Return (x, y) of the center of cell containing provided text 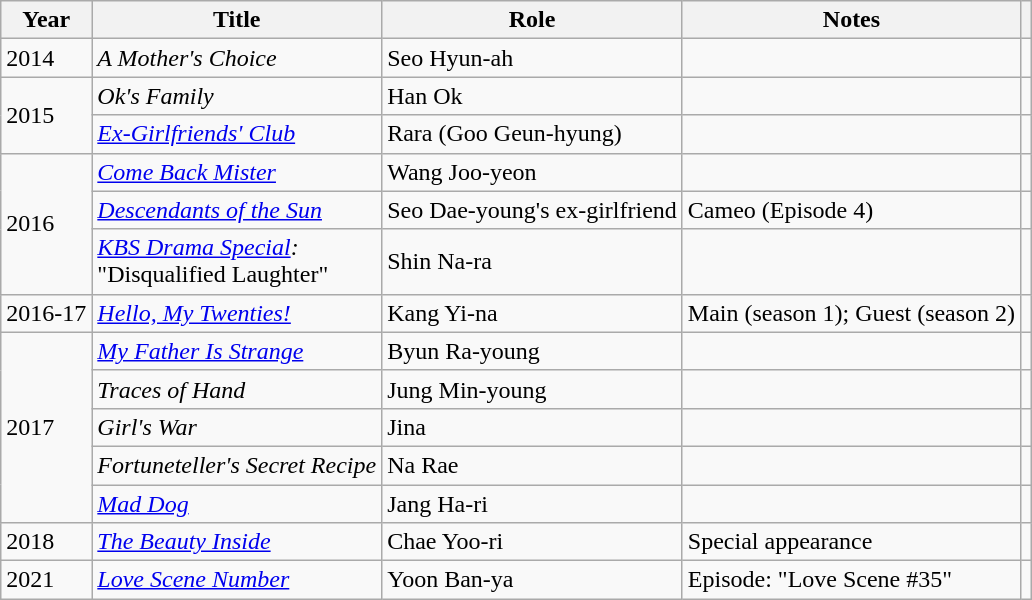
Byun Ra-young (532, 351)
Na Rae (532, 465)
Hello, My Twenties! (237, 313)
2021 (46, 580)
Mad Dog (237, 503)
Seo Hyun-ah (532, 58)
Chae Yoo-ri (532, 542)
2016-17 (46, 313)
Year (46, 20)
Notes (851, 20)
Yoon Ban-ya (532, 580)
Title (237, 20)
2018 (46, 542)
A Mother's Choice (237, 58)
Episode: "Love Scene #35" (851, 580)
My Father Is Strange (237, 351)
Role (532, 20)
Come Back Mister (237, 172)
Kang Yi-na (532, 313)
Main (season 1); Guest (season 2) (851, 313)
Shin Na-ra (532, 262)
2014 (46, 58)
Girl's War (237, 427)
Jang Ha-ri (532, 503)
Cameo (Episode 4) (851, 210)
Love Scene Number (237, 580)
Fortuneteller's Secret Recipe (237, 465)
Descendants of the Sun (237, 210)
Traces of Hand (237, 389)
Rara (Goo Geun-hyung) (532, 134)
Han Ok (532, 96)
Jung Min-young (532, 389)
The Beauty Inside (237, 542)
Wang Joo-yeon (532, 172)
KBS Drama Special:"Disqualified Laughter" (237, 262)
Ex-Girlfriends' Club (237, 134)
2017 (46, 427)
Ok's Family (237, 96)
Special appearance (851, 542)
Seo Dae-young's ex-girlfriend (532, 210)
2016 (46, 224)
Jina (532, 427)
2015 (46, 115)
